Identify which cell holds the provided text, then report its (X, Y) central coordinate. 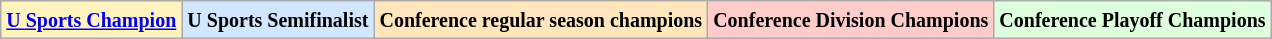
Conference Division Champions (851, 20)
Conference regular season champions (541, 20)
U Sports Champion (92, 20)
U Sports Semifinalist (278, 20)
Conference Playoff Champions (1132, 20)
